Output the (x, y) coordinate of the center of the cell containing the given text.  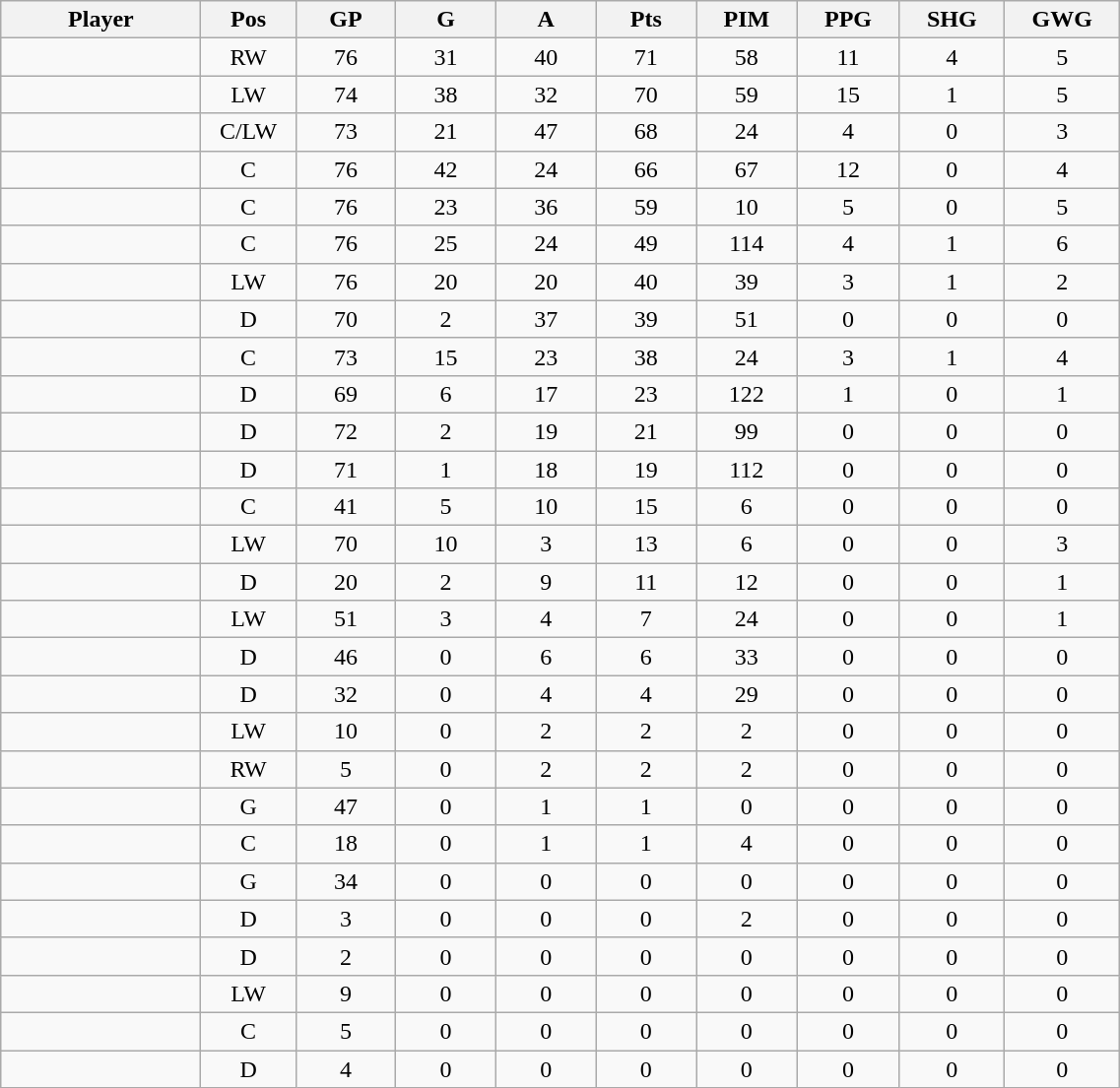
122 (747, 394)
37 (546, 319)
46 (346, 657)
PPG (848, 20)
31 (446, 57)
66 (646, 169)
GWG (1062, 20)
72 (346, 431)
42 (446, 169)
C/LW (248, 132)
58 (747, 57)
GP (346, 20)
PIM (747, 20)
99 (747, 431)
112 (747, 470)
33 (747, 657)
A (546, 20)
41 (346, 507)
7 (646, 619)
34 (346, 881)
29 (747, 694)
25 (446, 244)
114 (747, 244)
68 (646, 132)
69 (346, 394)
17 (546, 394)
49 (646, 244)
Pts (646, 20)
13 (646, 544)
74 (346, 95)
Pos (248, 20)
Player (100, 20)
SHG (952, 20)
67 (747, 169)
36 (546, 207)
